Find where the given text appears and provide that cell's center as [x, y] coordinate. 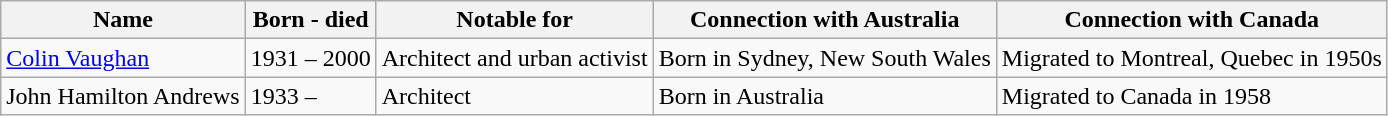
Architect and urban activist [514, 58]
1933 – [310, 96]
Migrated to Montreal, Quebec in 1950s [1192, 58]
Colin Vaughan [123, 58]
Connection with Australia [824, 20]
Born - died [310, 20]
John Hamilton Andrews [123, 96]
Notable for [514, 20]
Migrated to Canada in 1958 [1192, 96]
Architect [514, 96]
Connection with Canada [1192, 20]
Born in Australia [824, 96]
Born in Sydney, New South Wales [824, 58]
1931 – 2000 [310, 58]
Name [123, 20]
